Determine the (X, Y) coordinate at the center of the cell enclosing the given text.  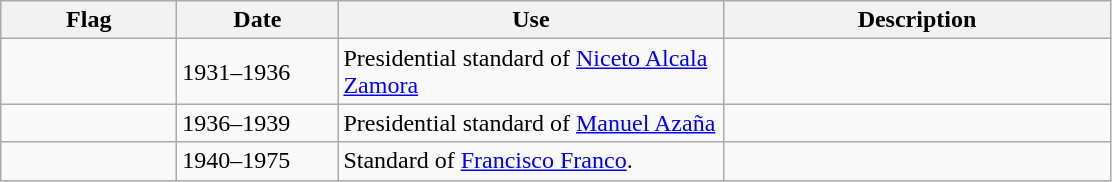
Use (531, 20)
Presidential standard of Niceto Alcala Zamora (531, 72)
Flag (89, 20)
1931–1936 (258, 72)
1936–1939 (258, 123)
1940–1975 (258, 161)
Date (258, 20)
Standard of Francisco Franco. (531, 161)
Presidential standard of Manuel Azaña (531, 123)
Description (917, 20)
